Capture the cell that displays the provided text and extract its (x, y) central coordinate. 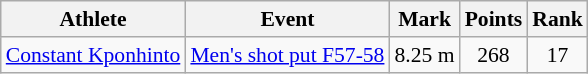
Mark (424, 19)
Points (494, 19)
8.25 m (424, 55)
17 (558, 55)
Constant Kponhinto (94, 55)
Event (287, 19)
Rank (558, 19)
Athlete (94, 19)
268 (494, 55)
Men's shot put F57-58 (287, 55)
